Provide the (x, y) coordinate of the cell's center where the given text is located.  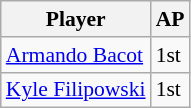
Kyle Filipowski (76, 90)
Player (76, 19)
Armando Bacot (76, 55)
AP (170, 19)
